Output the [x, y] coordinate of the center of the cell containing the given text.  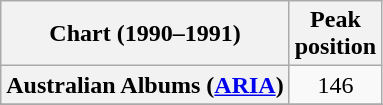
146 [335, 85]
Chart (1990–1991) [145, 34]
Peakposition [335, 34]
Australian Albums (ARIA) [145, 85]
